For the text-containing cell, return its midpoint in [X, Y] coordinate format. 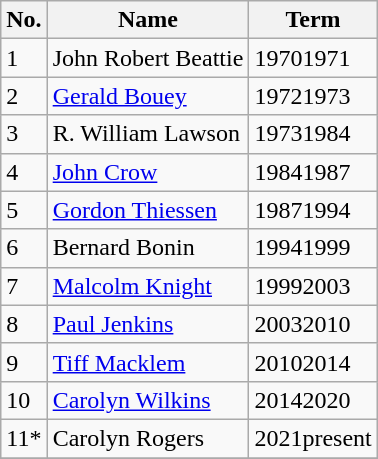
19841987 [313, 172]
1 [24, 58]
4 [24, 172]
20032010 [313, 324]
9 [24, 362]
19941999 [313, 248]
7 [24, 286]
Paul Jenkins [148, 324]
2021present [313, 438]
19701971 [313, 58]
19992003 [313, 286]
Malcolm Knight [148, 286]
Bernard Bonin [148, 248]
Name [148, 20]
Tiff Macklem [148, 362]
John Crow [148, 172]
2 [24, 96]
Carolyn Rogers [148, 438]
Gordon Thiessen [148, 210]
20142020 [313, 400]
John Robert Beattie [148, 58]
20102014 [313, 362]
5 [24, 210]
11* [24, 438]
10 [24, 400]
19731984 [313, 134]
19871994 [313, 210]
No. [24, 20]
3 [24, 134]
Carolyn Wilkins [148, 400]
R. William Lawson [148, 134]
6 [24, 248]
8 [24, 324]
Term [313, 20]
Gerald Bouey [148, 96]
19721973 [313, 96]
